Return (x, y) of the center of cell containing provided text 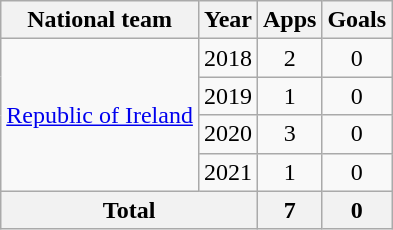
National team (100, 20)
2020 (228, 134)
2019 (228, 96)
Republic of Ireland (100, 115)
7 (289, 210)
2021 (228, 172)
Goals (357, 20)
Total (130, 210)
Apps (289, 20)
2018 (228, 58)
Year (228, 20)
3 (289, 134)
2 (289, 58)
